Extract the [X, Y] coordinate from the center of the cell holding the provided text.  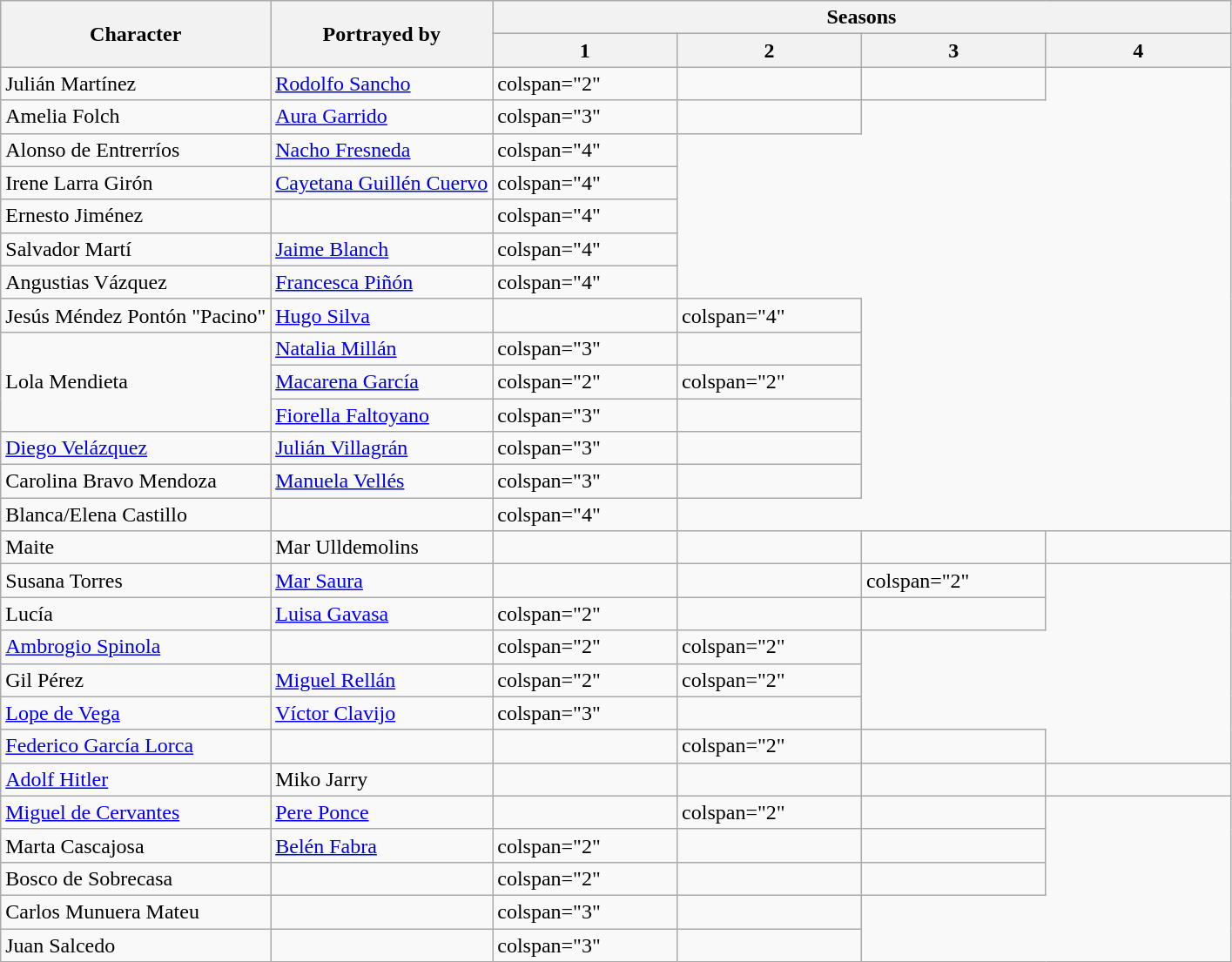
Carlos Munuera Mateu [136, 912]
Pere Ponce [381, 812]
Natalia Millán [381, 348]
Manuela Vellés [381, 481]
Miko Jarry [381, 779]
Víctor Clavijo [381, 713]
Belén Fabra [381, 845]
Rodolfo Sancho [381, 84]
Alonso de Entrerríos [136, 150]
Jaime Blanch [381, 249]
Francesca Piñón [381, 282]
Bosco de Sobrecasa [136, 878]
Adolf Hitler [136, 779]
Carolina Bravo Mendoza [136, 481]
Mar Ulldemolins [381, 548]
Seasons [862, 17]
Hugo Silva [381, 315]
Cayetana Guillén Cuervo [381, 183]
Jesús Méndez Pontón "Pacino" [136, 315]
Miguel de Cervantes [136, 812]
Character [136, 34]
Luisa Gavasa [381, 614]
Miguel Rellán [381, 680]
Julián Villagrán [381, 448]
Salvador Martí [136, 249]
2 [770, 50]
Macarena García [381, 381]
Lucía [136, 614]
Federico García Lorca [136, 746]
1 [585, 50]
Susana Torres [136, 581]
Juan Salcedo [136, 945]
Diego Velázquez [136, 448]
Irene Larra Girón [136, 183]
Blanca/Elena Castillo [136, 515]
Fiorella Faltoyano [381, 415]
Julián Martínez [136, 84]
Maite [136, 548]
Ernesto Jiménez [136, 216]
Amelia Folch [136, 117]
3 [953, 50]
Marta Cascajosa [136, 845]
Portrayed by [381, 34]
4 [1138, 50]
Angustias Vázquez [136, 282]
Nacho Fresneda [381, 150]
Ambrogio Spinola [136, 647]
Lope de Vega [136, 713]
Aura Garrido [381, 117]
Lola Mendieta [136, 381]
Mar Saura [381, 581]
Gil Pérez [136, 680]
